For the text-containing cell, return its midpoint in [X, Y] coordinate format. 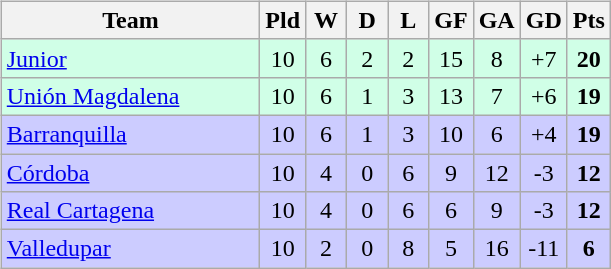
Pts [588, 20]
W [326, 20]
GF [451, 20]
Barranquilla [130, 134]
15 [451, 58]
GD [544, 20]
Junior [130, 58]
D [368, 20]
-11 [544, 249]
+6 [544, 96]
Córdoba [130, 173]
Valledupar [130, 249]
7 [496, 96]
+7 [544, 58]
16 [496, 249]
GA [496, 20]
Unión Magdalena [130, 96]
5 [451, 249]
Pld [283, 20]
+4 [544, 134]
Real Cartagena [130, 211]
L [408, 20]
13 [451, 96]
20 [588, 58]
Team [130, 20]
